Provide the (X, Y) coordinate of the cell's center where the given text is located.  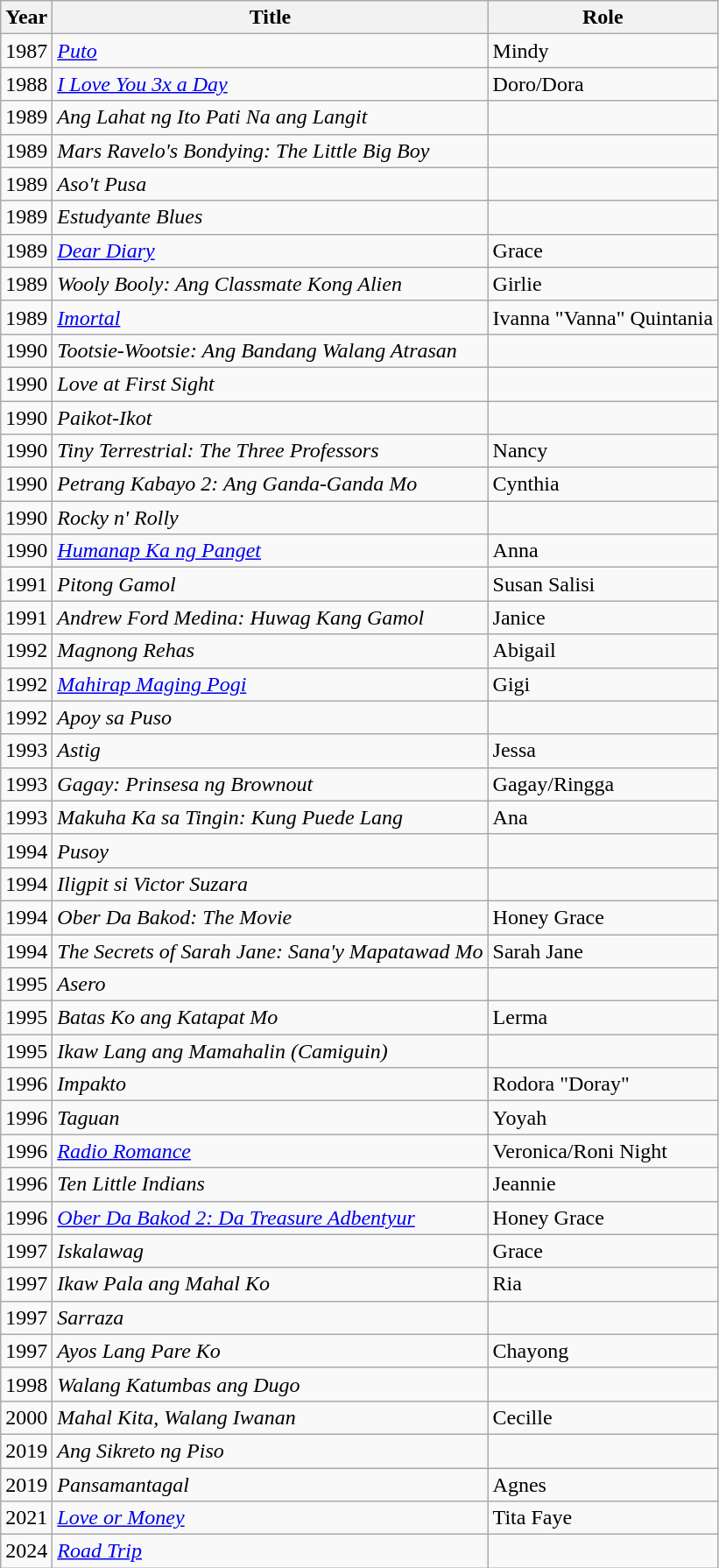
Love or Money (270, 1518)
Sarraza (270, 1317)
Astig (270, 751)
Title (270, 18)
Girlie (603, 284)
Andrew Ford Medina: Huwag Kang Gamol (270, 618)
Janice (603, 618)
Ang Lahat ng Ito Pati Na ang Langit (270, 117)
The Secrets of Sarah Jane: Sana'y Mapatawad Mo (270, 950)
Cecille (603, 1417)
Mars Ravelo's Bondying: The Little Big Boy (270, 151)
Aso't Pusa (270, 184)
Yoyah (603, 1118)
Tita Faye (603, 1518)
Gagay: Prinsesa ng Brownout (270, 784)
Wooly Booly: Ang Classmate Kong Alien (270, 284)
2021 (26, 1518)
Taguan (270, 1118)
Ten Little Indians (270, 1184)
Ikaw Pala ang Mahal Ko (270, 1284)
Iskalawag (270, 1251)
Mahirap Maging Pogi (270, 684)
Gagay/Ringga (603, 784)
Petrang Kabayo 2: Ang Ganda-Ganda Mo (270, 484)
Agnes (603, 1485)
Ivanna "Vanna" Quintania (603, 317)
Road Trip (270, 1551)
Imortal (270, 317)
Asero (270, 985)
Walang Katumbas ang Dugo (270, 1384)
2024 (26, 1551)
Makuha Ka sa Tingin: Kung Puede Lang (270, 817)
I Love You 3x a Day (270, 84)
Role (603, 18)
Gigi (603, 684)
Sarah Jane (603, 950)
Tiny Terrestrial: The Three Professors (270, 451)
Mindy (603, 51)
1987 (26, 51)
Jeannie (603, 1184)
Abigail (603, 651)
Cynthia (603, 484)
Ria (603, 1284)
Magnong Rehas (270, 651)
Year (26, 18)
Estudyante Blues (270, 217)
Nancy (603, 451)
Dear Diary (270, 251)
Ang Sikreto ng Piso (270, 1451)
Pansamantagal (270, 1485)
Ikaw Lang ang Mamahalin (Camiguin) (270, 1051)
Impakto (270, 1084)
Iligpit si Victor Suzara (270, 884)
1988 (26, 84)
Ober Da Bakod 2: Da Treasure Adbentyur (270, 1218)
Paikot-Ikot (270, 418)
Rocky n' Rolly (270, 518)
Ana (603, 817)
Apoy sa Puso (270, 717)
Veronica/Roni Night (603, 1151)
Jessa (603, 751)
Humanap Ka ng Panget (270, 551)
Pusoy (270, 851)
Ober Da Bakod: The Movie (270, 917)
Radio Romance (270, 1151)
Ayos Lang Pare Ko (270, 1351)
Tootsie-Wootsie: Ang Bandang Walang Atrasan (270, 350)
Rodora "Doray" (603, 1084)
Mahal Kita, Walang Iwanan (270, 1417)
1998 (26, 1384)
Puto (270, 51)
Susan Salisi (603, 584)
Lerma (603, 1018)
Love at First Sight (270, 384)
Pitong Gamol (270, 584)
Chayong (603, 1351)
Anna (603, 551)
2000 (26, 1417)
Doro/Dora (603, 84)
Batas Ko ang Katapat Mo (270, 1018)
